Locate the cell with the specified text and output its (x, y) center coordinate. 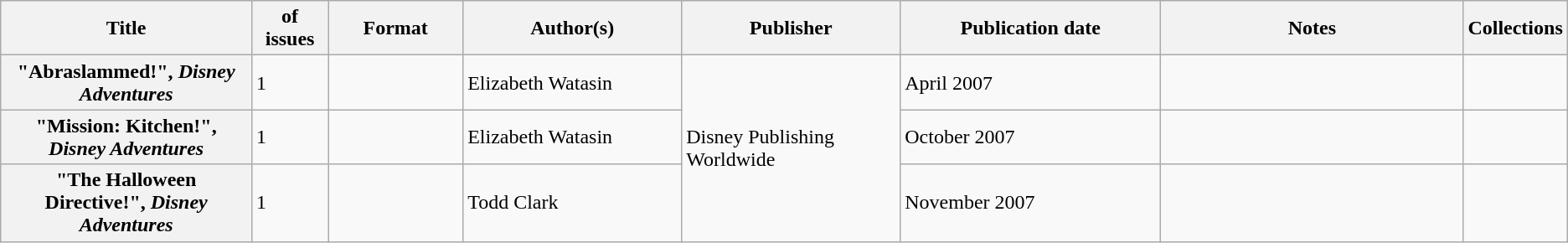
April 2007 (1030, 82)
"The Halloween Directive!", Disney Adventures (126, 203)
Title (126, 28)
Publisher (791, 28)
Author(s) (573, 28)
November 2007 (1030, 203)
Format (395, 28)
Notes (1312, 28)
Publication date (1030, 28)
Todd Clark (573, 203)
of issues (290, 28)
Collections (1515, 28)
"Abraslammed!", Disney Adventures (126, 82)
Disney Publishing Worldwide (791, 148)
October 2007 (1030, 137)
"Mission: Kitchen!", Disney Adventures (126, 137)
